Locate the cell with the specified text and output its [X, Y] center coordinate. 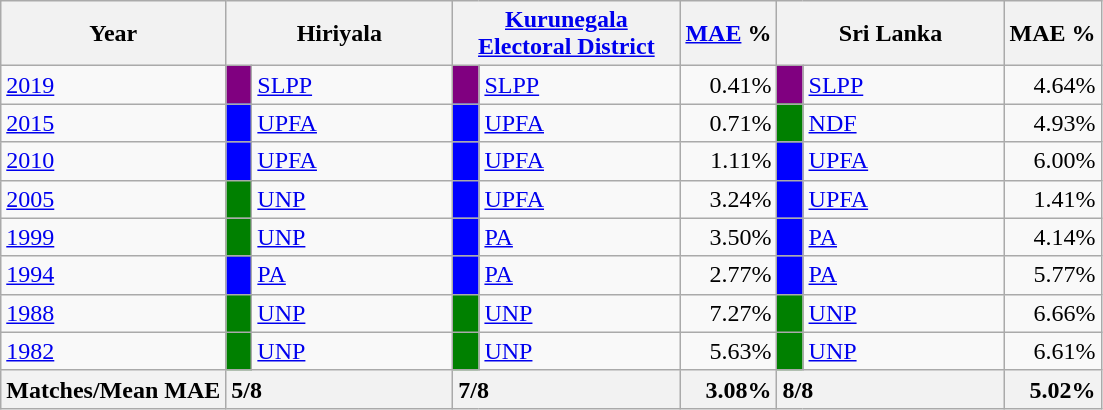
1999 [114, 237]
6.61% [1052, 351]
3.24% [728, 199]
0.71% [728, 123]
Matches/Mean MAE [114, 389]
1994 [114, 275]
4.64% [1052, 85]
5.02% [1052, 389]
4.93% [1052, 123]
6.66% [1052, 313]
2010 [114, 161]
Sri Lanka [890, 34]
6.00% [1052, 161]
2015 [114, 123]
7.27% [728, 313]
NDF [904, 123]
1982 [114, 351]
0.41% [728, 85]
5/8 [340, 389]
3.50% [728, 237]
1.41% [1052, 199]
8/8 [890, 389]
3.08% [728, 389]
7/8 [566, 389]
5.77% [1052, 275]
4.14% [1052, 237]
1.11% [728, 161]
2.77% [728, 275]
1988 [114, 313]
2019 [114, 85]
5.63% [728, 351]
Kurunegala Electoral District [566, 34]
Year [114, 34]
Hiriyala [340, 34]
2005 [114, 199]
